Extract the (X, Y) coordinate from the center of the cell holding the provided text.  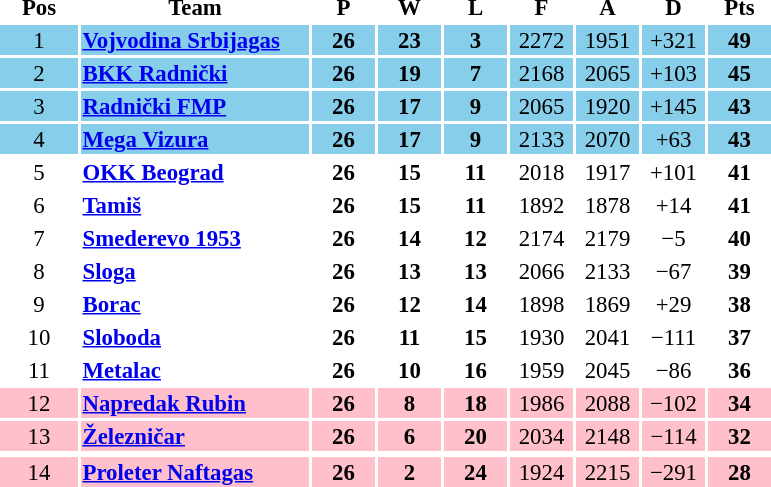
1 (39, 40)
38 (740, 304)
+29 (674, 304)
28 (740, 472)
2088 (608, 403)
1878 (608, 205)
−291 (674, 472)
−86 (674, 370)
2148 (608, 436)
23 (410, 40)
+103 (674, 73)
2179 (608, 238)
−111 (674, 337)
−67 (674, 271)
+101 (674, 172)
Smederevo 1953 (195, 238)
37 (740, 337)
OKK Beograd (195, 172)
1951 (608, 40)
Tamiš (195, 205)
2066 (542, 271)
+14 (674, 205)
18 (476, 403)
39 (740, 271)
40 (740, 238)
−5 (674, 238)
+145 (674, 106)
32 (740, 436)
Železničar (195, 436)
Radnički FMP (195, 106)
34 (740, 403)
2215 (608, 472)
5 (39, 172)
45 (740, 73)
1959 (542, 370)
−114 (674, 436)
Napredak Rubin (195, 403)
Proleter Naftagas (195, 472)
36 (740, 370)
1898 (542, 304)
20 (476, 436)
1892 (542, 205)
1920 (608, 106)
2070 (608, 139)
2168 (542, 73)
2272 (542, 40)
1869 (608, 304)
19 (410, 73)
16 (476, 370)
2018 (542, 172)
BKK Radnički (195, 73)
Sloboda (195, 337)
Vojvodina Srbijagas (195, 40)
+63 (674, 139)
Borac (195, 304)
2041 (608, 337)
1930 (542, 337)
Sloga (195, 271)
49 (740, 40)
2174 (542, 238)
1924 (542, 472)
2034 (542, 436)
24 (476, 472)
1986 (542, 403)
Mega Vizura (195, 139)
1917 (608, 172)
−102 (674, 403)
+321 (674, 40)
Metalac (195, 370)
4 (39, 139)
2045 (608, 370)
